Detect which cell encompasses the target text, then output its (X, Y) center coordinate. 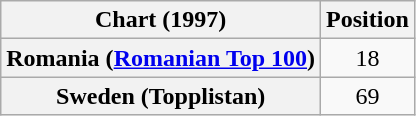
Sweden (Topplistan) (161, 96)
18 (368, 58)
Position (368, 20)
69 (368, 96)
Romania (Romanian Top 100) (161, 58)
Chart (1997) (161, 20)
